Scan for the cell matching the given text and deliver its (X, Y) coordinate at center. 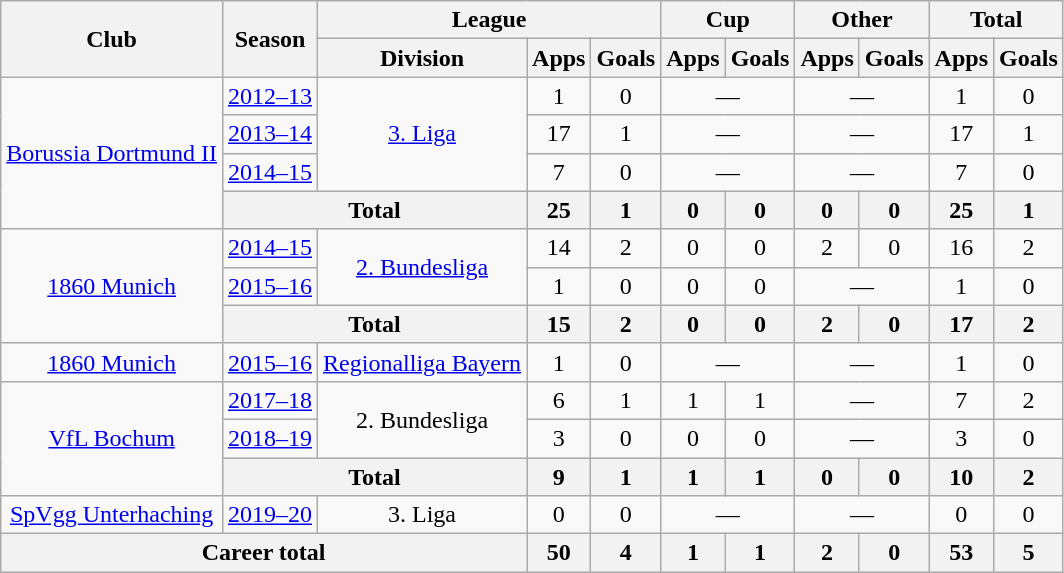
Career total (264, 553)
League (490, 20)
Borussia Dortmund II (112, 153)
Season (270, 39)
10 (961, 477)
Regionalliga Bayern (422, 362)
50 (559, 553)
16 (961, 248)
VfL Bochum (112, 438)
5 (1029, 553)
Division (422, 58)
Other (862, 20)
14 (559, 248)
2018–19 (270, 438)
2013–14 (270, 134)
Club (112, 39)
15 (559, 324)
4 (626, 553)
SpVgg Unterhaching (112, 515)
9 (559, 477)
6 (559, 400)
2019–20 (270, 515)
53 (961, 553)
2012–13 (270, 96)
2017–18 (270, 400)
Cup (728, 20)
